Scan for the cell matching the given text and deliver its (X, Y) coordinate at center. 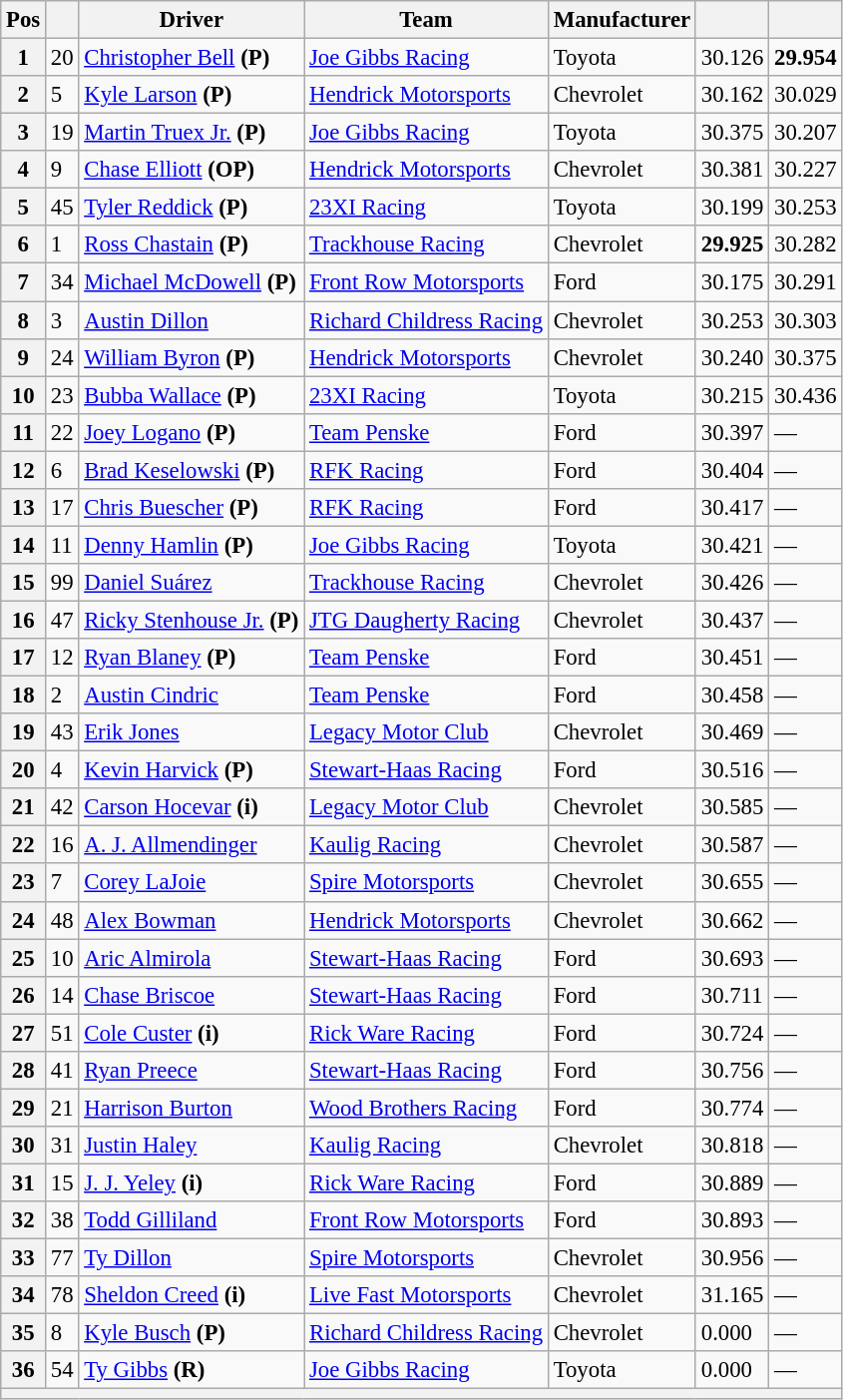
30.693 (732, 958)
Joey Logano (P) (192, 432)
36 (24, 1370)
Chase Elliott (OP) (192, 170)
29 (24, 1108)
Ryan Preece (192, 1071)
Austin Dillon (192, 320)
41 (62, 1071)
Ryan Blaney (P) (192, 658)
30.711 (732, 995)
30.404 (732, 470)
26 (24, 995)
30.724 (732, 1033)
48 (62, 920)
Bubba Wallace (P) (192, 395)
Kevin Harvick (P) (192, 770)
78 (62, 1295)
29.925 (732, 244)
30.421 (732, 545)
Kyle Larson (P) (192, 95)
Chase Briscoe (192, 995)
Aric Almirola (192, 958)
Christopher Bell (P) (192, 58)
27 (24, 1033)
38 (62, 1220)
30.126 (732, 58)
30.756 (732, 1071)
30.029 (806, 95)
Manufacturer (622, 20)
30.956 (732, 1258)
Ty Dillon (192, 1258)
William Byron (P) (192, 357)
30.397 (732, 432)
18 (24, 696)
30.662 (732, 920)
Austin Cindric (192, 696)
Justin Haley (192, 1146)
47 (62, 620)
29.954 (806, 58)
13 (24, 508)
Kyle Busch (P) (192, 1333)
30.303 (806, 320)
31.165 (732, 1295)
Pos (24, 20)
30.207 (806, 133)
Daniel Suárez (192, 583)
Wood Brothers Racing (427, 1108)
30.469 (732, 732)
30.889 (732, 1182)
Cole Custer (i) (192, 1033)
30.587 (732, 845)
J. J. Yeley (i) (192, 1182)
30.818 (732, 1146)
Ty Gibbs (R) (192, 1370)
Martin Truex Jr. (P) (192, 133)
30.426 (732, 583)
30.215 (732, 395)
30 (24, 1146)
Corey LaJoie (192, 883)
Chris Buescher (P) (192, 508)
30.282 (806, 244)
30.436 (806, 395)
Tyler Reddick (P) (192, 208)
30.417 (732, 508)
JTG Daugherty Racing (427, 620)
Carson Hocevar (i) (192, 807)
45 (62, 208)
30.162 (732, 95)
32 (24, 1220)
51 (62, 1033)
77 (62, 1258)
Brad Keselowski (P) (192, 470)
30.516 (732, 770)
Ross Chastain (P) (192, 244)
30.175 (732, 282)
30.381 (732, 170)
Live Fast Motorsports (427, 1295)
A. J. Allmendinger (192, 845)
43 (62, 732)
30.451 (732, 658)
30.774 (732, 1108)
28 (24, 1071)
Erik Jones (192, 732)
30.437 (732, 620)
30.893 (732, 1220)
Team (427, 20)
33 (24, 1258)
Harrison Burton (192, 1108)
30.458 (732, 696)
30.240 (732, 357)
Alex Bowman (192, 920)
Todd Gilliland (192, 1220)
Michael McDowell (P) (192, 282)
54 (62, 1370)
99 (62, 583)
25 (24, 958)
30.291 (806, 282)
30.199 (732, 208)
Sheldon Creed (i) (192, 1295)
Driver (192, 20)
30.227 (806, 170)
30.585 (732, 807)
42 (62, 807)
Denny Hamlin (P) (192, 545)
35 (24, 1333)
30.655 (732, 883)
Ricky Stenhouse Jr. (P) (192, 620)
